Locate the cell with the specified text and output its (X, Y) center coordinate. 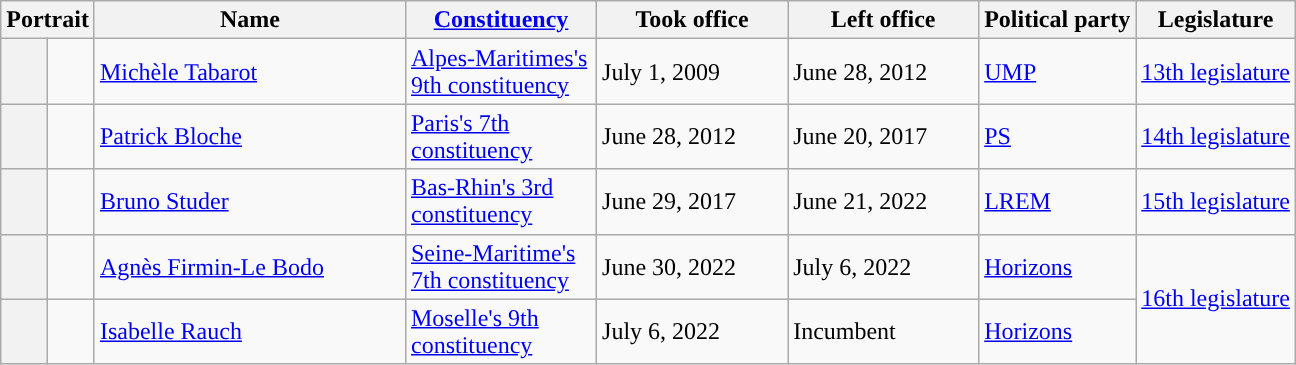
Legislature (1216, 20)
Paris's 7th constituency (500, 136)
Seine-Maritime's 7th constituency (500, 266)
Moselle's 9th constituency (500, 332)
Alpes-Maritimes's 9th constituency (500, 72)
Constituency (500, 20)
Michèle Tabarot (250, 72)
Agnès Firmin-Le Bodo (250, 266)
LREM (1058, 202)
July 1, 2009 (692, 72)
PS (1058, 136)
Bruno Studer (250, 202)
Name (250, 20)
Portrait (48, 20)
14th legislature (1216, 136)
June 21, 2022 (884, 202)
16th legislature (1216, 299)
Took office (692, 20)
June 20, 2017 (884, 136)
15th legislature (1216, 202)
Patrick Bloche (250, 136)
Bas-Rhin's 3rd constituency (500, 202)
Isabelle Rauch (250, 332)
Left office (884, 20)
13th legislature (1216, 72)
June 29, 2017 (692, 202)
Political party (1058, 20)
UMP (1058, 72)
Incumbent (884, 332)
June 30, 2022 (692, 266)
